Return [x, y] of the center of cell containing provided text 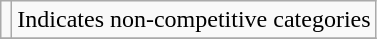
Indicates non-competitive categories [194, 20]
